From the cell containing the given text, extract its center point as [x, y] coordinate. 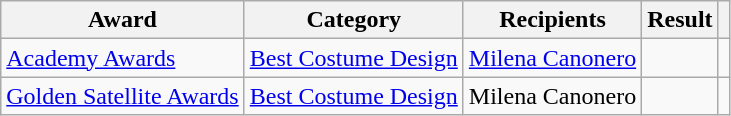
Recipients [552, 20]
Result [680, 20]
Golden Satellite Awards [122, 96]
Award [122, 20]
Category [354, 20]
Academy Awards [122, 58]
